Scan for the cell matching the given text and deliver its (x, y) coordinate at center. 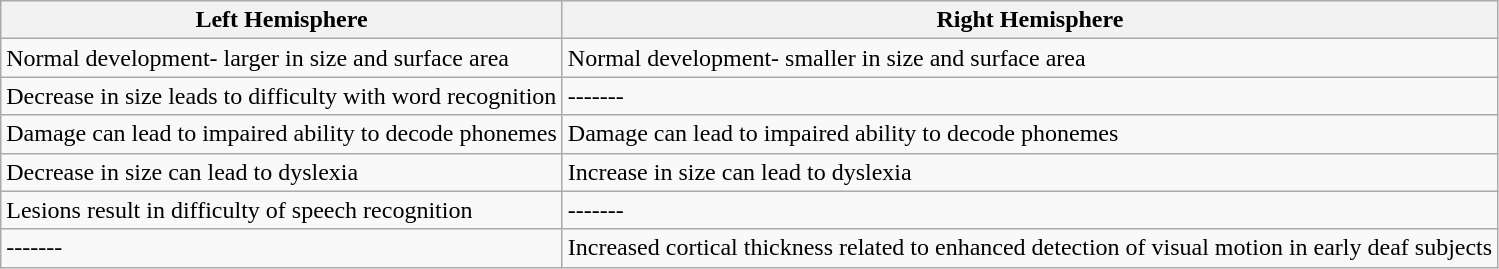
Increased cortical thickness related to enhanced detection of visual motion in early deaf subjects (1030, 248)
Decrease in size leads to difficulty with word recognition (282, 96)
Normal development- larger in size and surface area (282, 58)
Lesions result in difficulty of speech recognition (282, 210)
Decrease in size can lead to dyslexia (282, 172)
Left Hemisphere (282, 20)
Right Hemisphere (1030, 20)
Normal development- smaller in size and surface area (1030, 58)
Increase in size can lead to dyslexia (1030, 172)
